Search for the cell housing the specified text and yield its (X, Y) center coordinate. 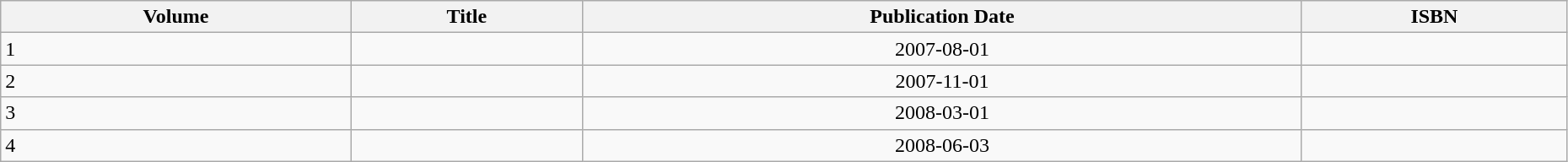
Title (466, 17)
Volume (176, 17)
3 (176, 113)
2007-11-01 (941, 81)
1 (176, 49)
2008-03-01 (941, 113)
ISBN (1434, 17)
4 (176, 145)
2007-08-01 (941, 49)
2 (176, 81)
2008-06-03 (941, 145)
Publication Date (941, 17)
